Detect which cell encompasses the target text, then output its [x, y] center coordinate. 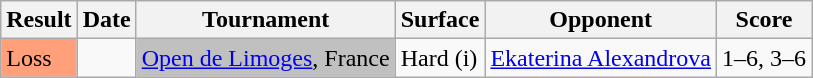
Surface [440, 20]
Opponent [601, 20]
Score [764, 20]
Result [39, 20]
Hard (i) [440, 58]
Loss [39, 58]
1–6, 3–6 [764, 58]
Ekaterina Alexandrova [601, 58]
Open de Limoges, France [266, 58]
Date [106, 20]
Tournament [266, 20]
